Return [X, Y] of the center of cell containing provided text 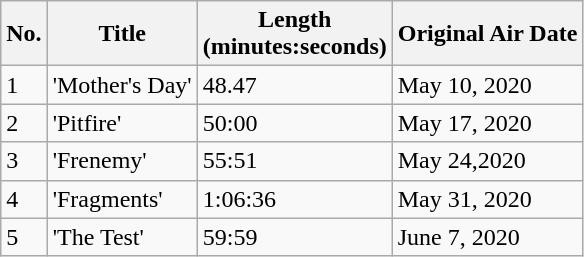
No. [24, 34]
Original Air Date [488, 34]
Title [122, 34]
50:00 [294, 123]
2 [24, 123]
'Frenemy' [122, 161]
59:59 [294, 237]
'The Test' [122, 237]
'Fragments' [122, 199]
May 10, 2020 [488, 85]
5 [24, 237]
May 31, 2020 [488, 199]
1 [24, 85]
May 24,2020 [488, 161]
1:06:36 [294, 199]
48.47 [294, 85]
4 [24, 199]
55:51 [294, 161]
May 17, 2020 [488, 123]
'Mother's Day' [122, 85]
'Pitfire' [122, 123]
Length(minutes:seconds) [294, 34]
June 7, 2020 [488, 237]
3 [24, 161]
